Extract the (X, Y) coordinate from the center of the cell holding the provided text.  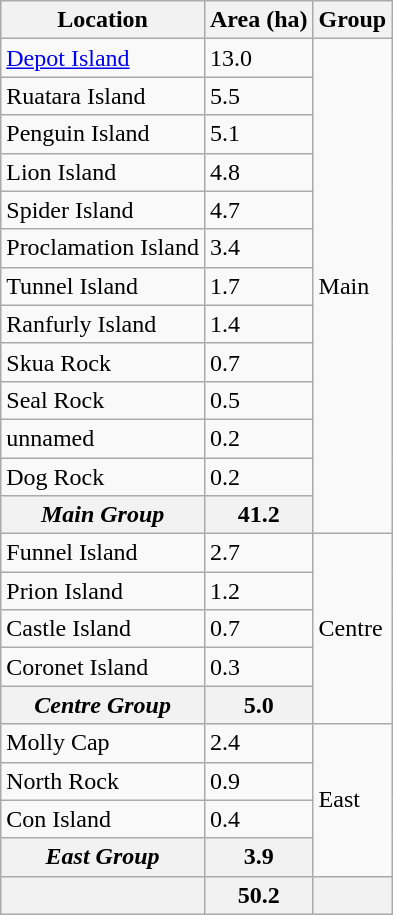
East (352, 800)
3.9 (258, 857)
unnamed (103, 438)
3.4 (258, 248)
Depot Island (103, 58)
Centre Group (103, 705)
0.4 (258, 819)
Seal Rock (103, 400)
Skua Rock (103, 362)
Lion Island (103, 172)
Main (352, 286)
2.4 (258, 743)
4.7 (258, 210)
East Group (103, 857)
Castle Island (103, 629)
Spider Island (103, 210)
0.3 (258, 667)
Con Island (103, 819)
Ranfurly Island (103, 324)
13.0 (258, 58)
0.9 (258, 781)
5.0 (258, 705)
Ruatara Island (103, 96)
Tunnel Island (103, 286)
2.7 (258, 553)
4.8 (258, 172)
Coronet Island (103, 667)
0.5 (258, 400)
Group (352, 20)
Centre (352, 629)
Prion Island (103, 591)
Location (103, 20)
Area (ha) (258, 20)
1.7 (258, 286)
Dog Rock (103, 477)
5.1 (258, 134)
41.2 (258, 515)
Funnel Island (103, 553)
Main Group (103, 515)
North Rock (103, 781)
1.2 (258, 591)
Penguin Island (103, 134)
Molly Cap (103, 743)
50.2 (258, 895)
5.5 (258, 96)
1.4 (258, 324)
Proclamation Island (103, 248)
